Return the (X, Y) coordinate for the center point of the cell that contains the specified text.  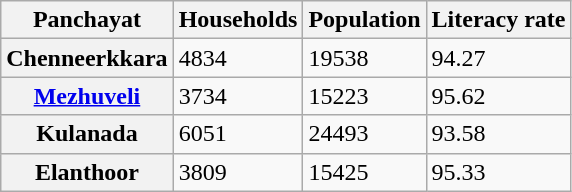
Chenneerkkara (87, 58)
Kulanada (87, 134)
Households (238, 20)
19538 (364, 58)
95.33 (498, 172)
4834 (238, 58)
93.58 (498, 134)
6051 (238, 134)
95.62 (498, 96)
Panchayat (87, 20)
3809 (238, 172)
15425 (364, 172)
3734 (238, 96)
Elanthoor (87, 172)
Population (364, 20)
15223 (364, 96)
24493 (364, 134)
Literacy rate (498, 20)
Mezhuveli (87, 96)
94.27 (498, 58)
